Find where the given text appears and provide that cell's center as [X, Y] coordinate. 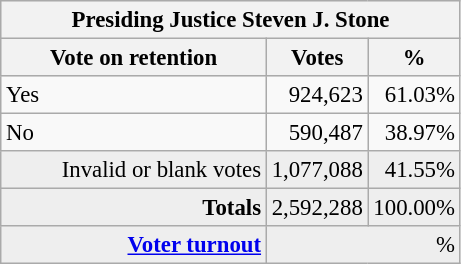
Presiding Justice Steven J. Stone [231, 20]
2,592,288 [317, 208]
38.97% [414, 133]
100.00% [414, 208]
Vote on retention [134, 58]
Votes [317, 58]
61.03% [414, 95]
1,077,088 [317, 170]
924,623 [317, 95]
No [134, 133]
41.55% [414, 170]
Voter turnout [134, 245]
Totals [134, 208]
Invalid or blank votes [134, 170]
590,487 [317, 133]
Yes [134, 95]
